Identify which cell holds the provided text, then report its (x, y) central coordinate. 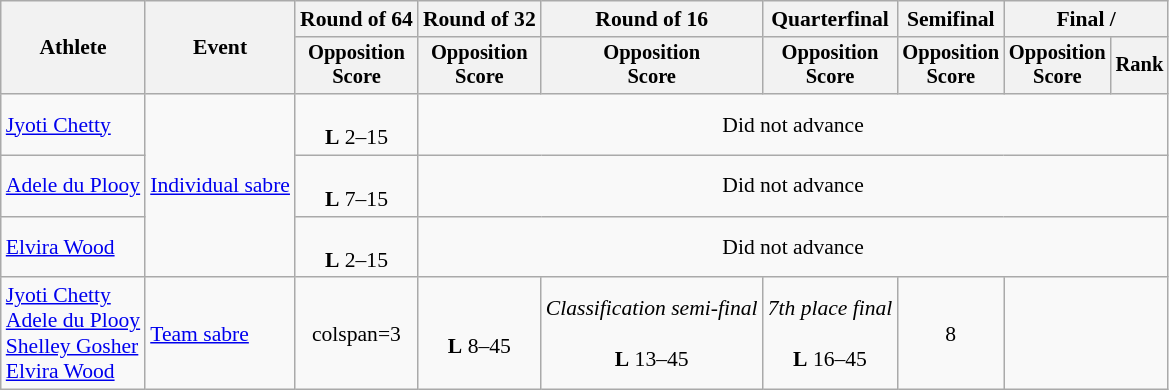
Semifinal (950, 19)
L 7–15 (356, 186)
8 (950, 334)
Quarterfinal (830, 19)
Classification semi-final L 13–45 (652, 334)
colspan=3 (356, 334)
Round of 16 (652, 19)
Elvira Wood (73, 248)
Final / (1086, 19)
Athlete (73, 48)
Team sabre (220, 334)
Jyoti Chetty (73, 124)
Round of 64 (356, 19)
Rank (1140, 66)
Individual sabre (220, 186)
Jyoti ChettyAdele du PlooyShelley GosherElvira Wood (73, 334)
7th place final L 16–45 (830, 334)
Adele du Plooy (73, 186)
Event (220, 48)
Round of 32 (480, 19)
L 8–45 (480, 334)
